Identify which cell holds the provided text, then report its (x, y) central coordinate. 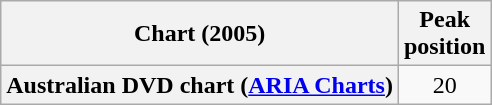
Peakposition (444, 34)
20 (444, 85)
Australian DVD chart (ARIA Charts) (200, 85)
Chart (2005) (200, 34)
